Find where the given text appears and provide that cell's center as (X, Y) coordinate. 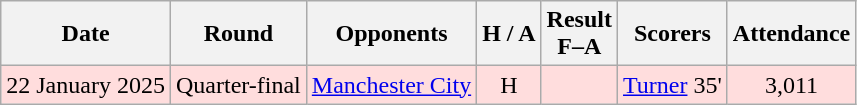
Round (238, 34)
H / A (509, 34)
22 January 2025 (86, 85)
Scorers (672, 34)
Turner 35' (672, 85)
Quarter-final (238, 85)
Opponents (391, 34)
Manchester City (391, 85)
Attendance (791, 34)
3,011 (791, 85)
ResultF–A (579, 34)
H (509, 85)
Date (86, 34)
